Provide the [X, Y] coordinate of the cell's center where the given text is located.  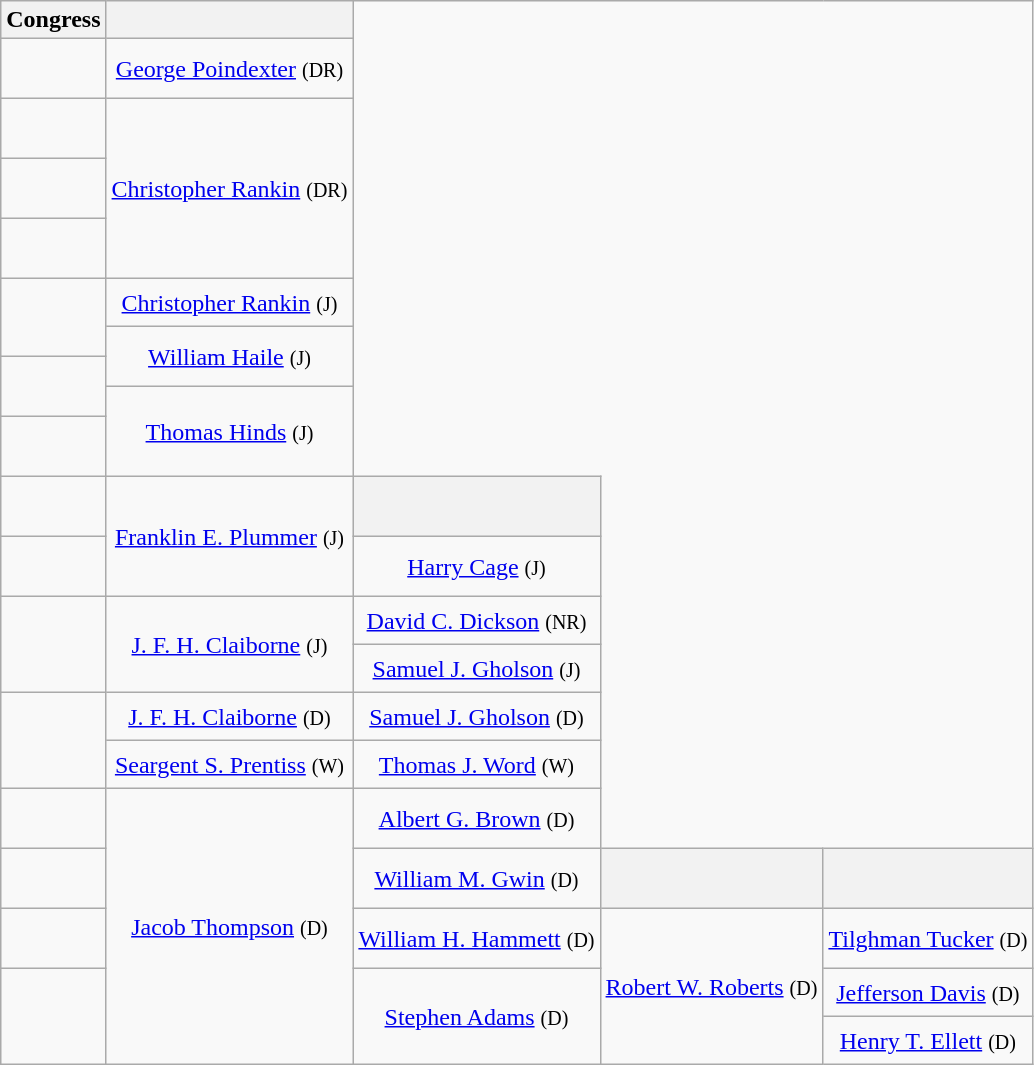
Thomas J. Word (W) [476, 765]
Christopher Rankin (DR) [230, 189]
William H. Hammett (D) [476, 939]
Congress [54, 20]
Stephen Adams (D) [476, 1017]
George Poindexter (DR) [230, 69]
William M. Gwin (D) [476, 879]
Franklin E. Plummer (J) [230, 537]
Tilghman Tucker (D) [928, 939]
Thomas Hinds (J) [230, 432]
Jefferson Davis (D) [928, 993]
William Haile (J) [230, 357]
Christopher Rankin (J) [230, 303]
J. F. H. Claiborne (J) [230, 645]
David C. Dickson (NR) [476, 621]
Samuel J. Gholson (J) [476, 669]
Robert W. Roberts (D) [712, 987]
Henry T. Ellett (D) [928, 1041]
Samuel J. Gholson (D) [476, 717]
Jacob Thompson (D) [230, 927]
Harry Cage (J) [476, 567]
Seargent S. Prentiss (W) [230, 765]
J. F. H. Claiborne (D) [230, 717]
Albert G. Brown (D) [476, 819]
